Identify which cell holds the provided text, then report its [x, y] central coordinate. 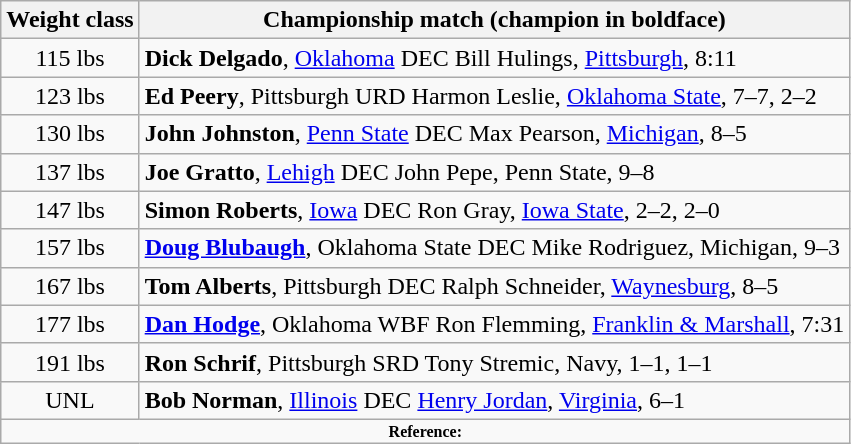
Doug Blubaugh, Oklahoma State DEC Mike Rodriguez, Michigan, 9–3 [494, 248]
John Johnston, Penn State DEC Max Pearson, Michigan, 8–5 [494, 134]
Weight class [70, 20]
177 lbs [70, 324]
167 lbs [70, 286]
Simon Roberts, Iowa DEC Ron Gray, Iowa State, 2–2, 2–0 [494, 210]
Dick Delgado, Oklahoma DEC Bill Hulings, Pittsburgh, 8:11 [494, 58]
Reference: [426, 431]
Ron Schrif, Pittsburgh SRD Tony Stremic, Navy, 1–1, 1–1 [494, 362]
Tom Alberts, Pittsburgh DEC Ralph Schneider, Waynesburg, 8–5 [494, 286]
Championship match (champion in boldface) [494, 20]
130 lbs [70, 134]
Dan Hodge, Oklahoma WBF Ron Flemming, Franklin & Marshall, 7:31 [494, 324]
Ed Peery, Pittsburgh URD Harmon Leslie, Oklahoma State, 7–7, 2–2 [494, 96]
115 lbs [70, 58]
191 lbs [70, 362]
Bob Norman, Illinois DEC Henry Jordan, Virginia, 6–1 [494, 400]
147 lbs [70, 210]
Joe Gratto, Lehigh DEC John Pepe, Penn State, 9–8 [494, 172]
UNL [70, 400]
123 lbs [70, 96]
137 lbs [70, 172]
157 lbs [70, 248]
